For the text-containing cell, return its midpoint in (X, Y) coordinate format. 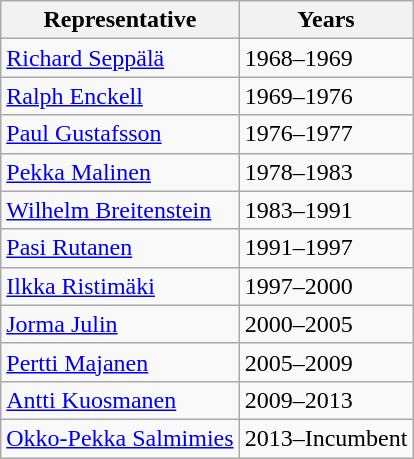
1997–2000 (326, 286)
Ilkka Ristimäki (120, 286)
Representative (120, 20)
2000–2005 (326, 324)
Richard Seppälä (120, 58)
Antti Kuosmanen (120, 400)
Paul Gustafsson (120, 134)
1978–1983 (326, 172)
Years (326, 20)
Pasi Rutanen (120, 248)
1976–1977 (326, 134)
1991–1997 (326, 248)
Jorma Julin (120, 324)
Pertti Majanen (120, 362)
2005–2009 (326, 362)
Pekka Malinen (120, 172)
1983–1991 (326, 210)
Wilhelm Breitenstein (120, 210)
1968–1969 (326, 58)
Ralph Enckell (120, 96)
1969–1976 (326, 96)
2009–2013 (326, 400)
2013–Incumbent (326, 438)
Okko-Pekka Salmimies (120, 438)
